Extract the [x, y] coordinate from the center of the cell holding the provided text.  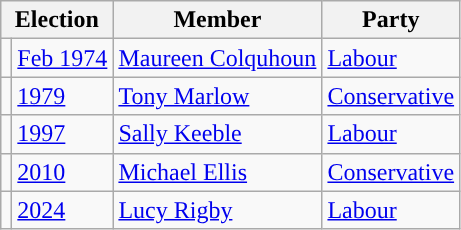
Michael Ellis [218, 172]
Sally Keeble [218, 134]
2024 [62, 210]
Feb 1974 [62, 58]
1997 [62, 134]
Election [57, 20]
Lucy Rigby [218, 210]
2010 [62, 172]
Maureen Colquhoun [218, 58]
Member [218, 20]
1979 [62, 96]
Party [391, 20]
Tony Marlow [218, 96]
